Determine the (X, Y) coordinate at the center of the cell enclosing the given text.  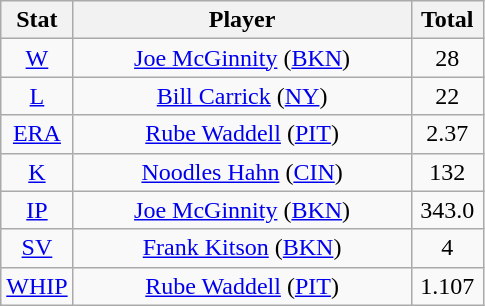
28 (447, 58)
Total (447, 20)
1.107 (447, 286)
Frank Kitson (BKN) (242, 248)
Stat (37, 20)
4 (447, 248)
2.37 (447, 134)
343.0 (447, 210)
W (37, 58)
L (37, 96)
132 (447, 172)
Bill Carrick (NY) (242, 96)
IP (37, 210)
K (37, 172)
22 (447, 96)
ERA (37, 134)
SV (37, 248)
WHIP (37, 286)
Player (242, 20)
Noodles Hahn (CIN) (242, 172)
